Identify which cell holds the provided text, then report its [x, y] central coordinate. 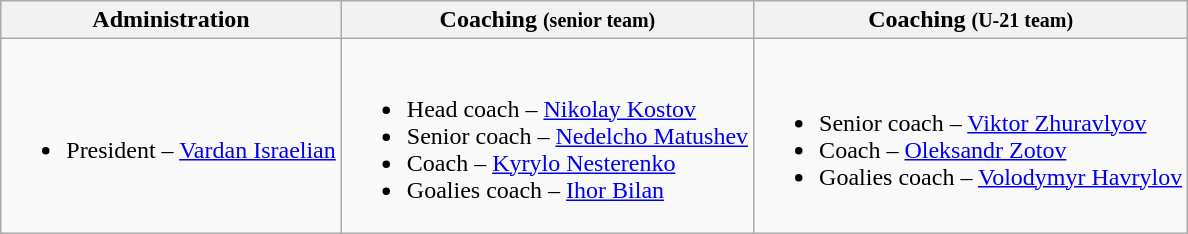
President – Vardan Israelian [172, 136]
Head coach – Nikolay KostovSenior coach – Nedelcho MatushevCoach – Kyrylo NesterenkoGoalies coach – Ihor Bilan [547, 136]
Coaching (senior team) [547, 20]
Administration [172, 20]
Coaching (U-21 team) [971, 20]
Senior coach – Viktor ZhuravlyovCoach – Oleksandr ZotovGoalies coach – Volodymyr Havrylov [971, 136]
